Locate the cell with the specified text and output its [X, Y] center coordinate. 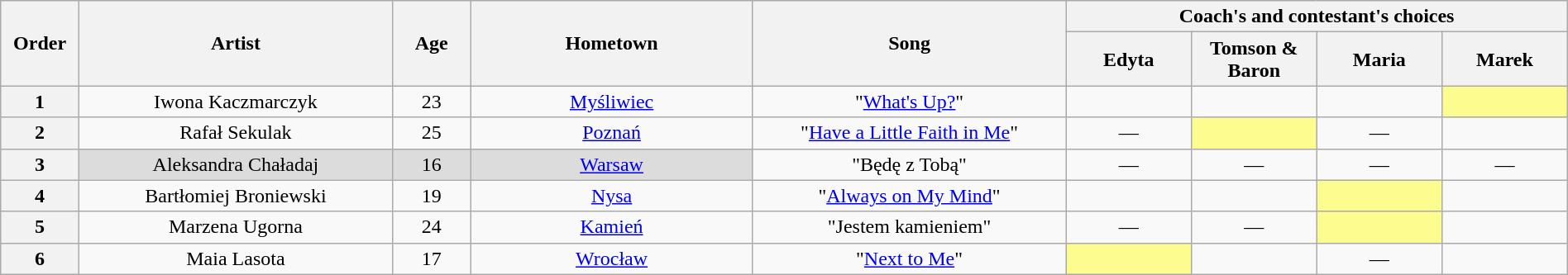
Edyta [1129, 59]
25 [432, 133]
Marek [1505, 59]
"Have a Little Faith in Me" [910, 133]
Artist [235, 43]
"Będę z Tobą" [910, 164]
Tomson & Baron [1255, 59]
17 [432, 258]
Age [432, 43]
Maia Lasota [235, 258]
16 [432, 164]
Nysa [612, 196]
Coach's and contestant's choices [1317, 17]
Warsaw [612, 164]
5 [40, 227]
Bartłomiej Broniewski [235, 196]
Hometown [612, 43]
"Jestem kamieniem" [910, 227]
"What's Up?" [910, 102]
Song [910, 43]
Kamień [612, 227]
Marzena Ugorna [235, 227]
Poznań [612, 133]
23 [432, 102]
Iwona Kaczmarczyk [235, 102]
4 [40, 196]
Order [40, 43]
6 [40, 258]
Wrocław [612, 258]
Myśliwiec [612, 102]
Maria [1379, 59]
1 [40, 102]
"Next to Me" [910, 258]
Rafał Sekulak [235, 133]
2 [40, 133]
"Always on My Mind" [910, 196]
19 [432, 196]
24 [432, 227]
3 [40, 164]
Aleksandra Chaładaj [235, 164]
